Locate the cell with the specified text and output its [x, y] center coordinate. 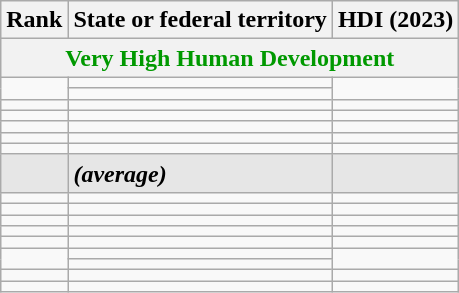
HDI (2023) [395, 20]
(average) [200, 173]
State or federal territory [200, 20]
Very High Human Development [230, 58]
Rank [34, 20]
